Search for the cell housing the specified text and yield its [X, Y] center coordinate. 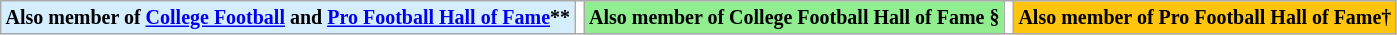
Also member of College Football Hall of Fame § [794, 18]
Also member of Pro Football Hall of Fame† [1205, 18]
Also member of College Football and Pro Football Hall of Fame** [288, 18]
